Capture the cell that displays the provided text and extract its (X, Y) central coordinate. 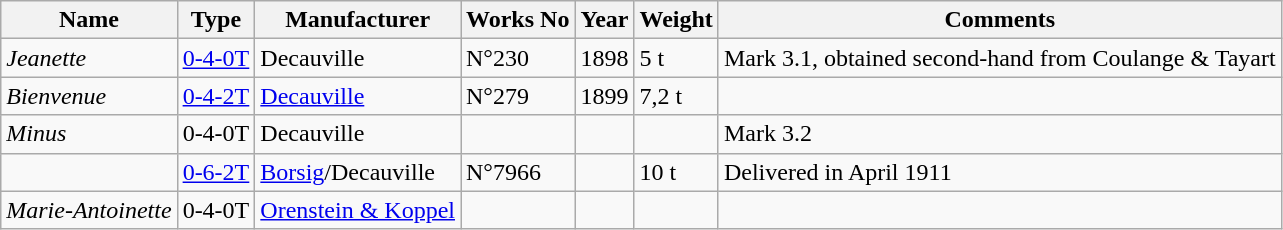
N°230 (517, 58)
Delivered in April 1911 (1000, 172)
10 t (676, 172)
Manufacturer (358, 20)
7,2 t (676, 96)
Comments (1000, 20)
Year (604, 20)
Orenstein & Koppel (358, 210)
Jeanette (89, 58)
Minus (89, 134)
Name (89, 20)
0-4-2T (216, 96)
Works No (517, 20)
Type (216, 20)
0-6-2T (216, 172)
Borsig/Decauville (358, 172)
5 t (676, 58)
N°7966 (517, 172)
1898 (604, 58)
Bienvenue (89, 96)
Mark 3.2 (1000, 134)
Marie-Antoinette (89, 210)
Mark 3.1, obtained second-hand from Coulange & Tayart (1000, 58)
N°279 (517, 96)
Weight (676, 20)
1899 (604, 96)
